Find where the given text appears and provide that cell's center as [X, Y] coordinate. 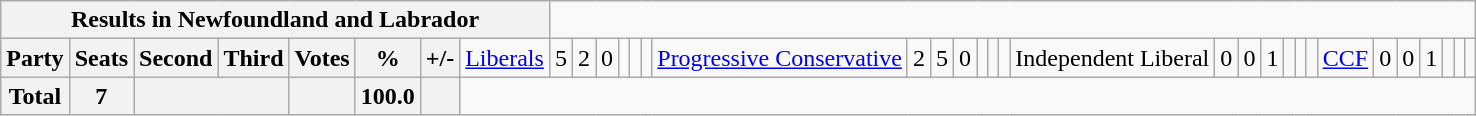
Votes [322, 58]
Liberals [505, 58]
+/- [440, 58]
Second [176, 58]
Party [35, 58]
Progressive Conservative [780, 58]
100.0 [388, 96]
7 [101, 96]
Independent Liberal [1112, 58]
% [388, 58]
Total [35, 96]
Results in Newfoundland and Labrador [276, 20]
CCF [1345, 58]
Seats [101, 58]
Third [254, 58]
